Find where the given text appears and provide that cell's center as (X, Y) coordinate. 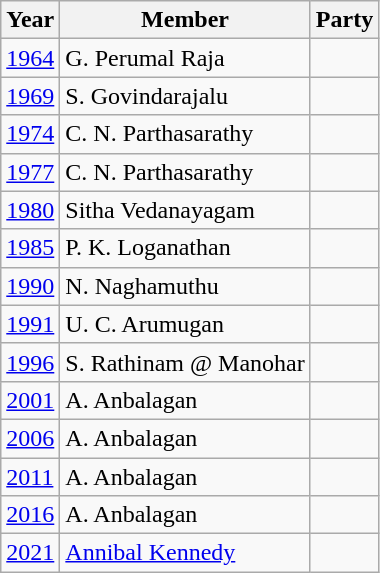
1990 (30, 286)
Member (185, 20)
S. Govindarajalu (185, 96)
P. K. Loganathan (185, 248)
1980 (30, 210)
N. Naghamuthu (185, 286)
1996 (30, 362)
Year (30, 20)
1974 (30, 134)
2016 (30, 515)
1977 (30, 172)
Annibal Kennedy (185, 553)
1964 (30, 58)
Party (344, 20)
1969 (30, 96)
2021 (30, 553)
Sitha Vedanayagam (185, 210)
U. C. Arumugan (185, 324)
2006 (30, 438)
1991 (30, 324)
S. Rathinam @ Manohar (185, 362)
2001 (30, 400)
2011 (30, 477)
1985 (30, 248)
G. Perumal Raja (185, 58)
